Find where the given text appears and provide that cell's center as (X, Y) coordinate. 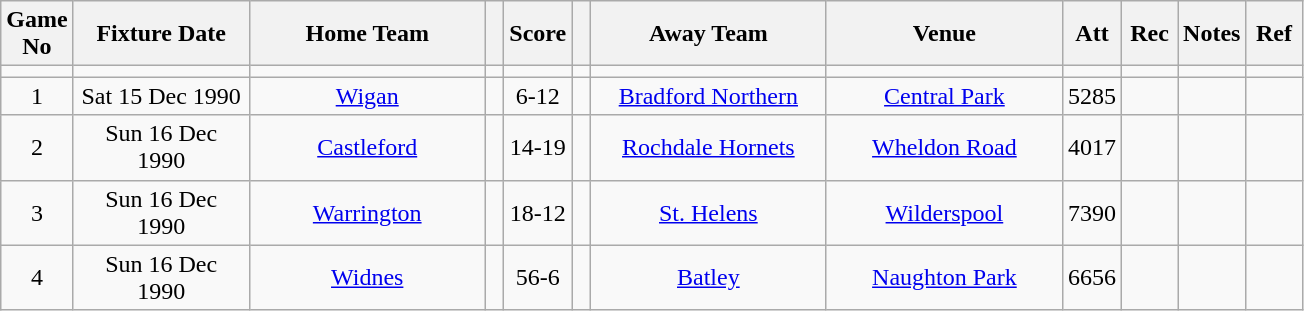
2 (37, 148)
56-6 (538, 278)
Game No (37, 34)
St. Helens (708, 212)
Venue (944, 34)
Naughton Park (944, 278)
4 (37, 278)
Widnes (367, 278)
Away Team (708, 34)
Bradford Northern (708, 96)
Warrington (367, 212)
3 (37, 212)
4017 (1092, 148)
Score (538, 34)
5285 (1092, 96)
6656 (1092, 278)
Wheldon Road (944, 148)
Notes (1212, 34)
Central Park (944, 96)
18-12 (538, 212)
1 (37, 96)
Ref (1274, 34)
Wilderspool (944, 212)
14-19 (538, 148)
Batley (708, 278)
Sat 15 Dec 1990 (161, 96)
Rochdale Hornets (708, 148)
Att (1092, 34)
7390 (1092, 212)
Rec (1150, 34)
Wigan (367, 96)
Castleford (367, 148)
Home Team (367, 34)
6-12 (538, 96)
Fixture Date (161, 34)
